Extract the (x, y) coordinate from the center of the cell holding the provided text.  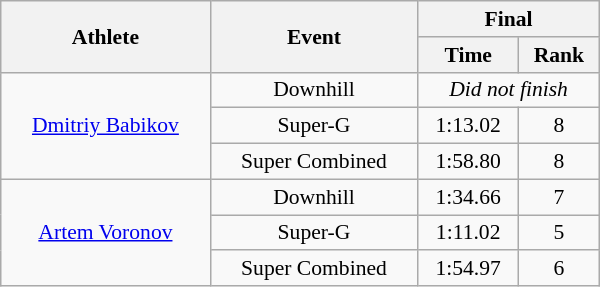
Athlete (106, 36)
Final (508, 19)
1:13.02 (468, 126)
1:34.66 (468, 197)
1:11.02 (468, 233)
6 (558, 269)
Rank (558, 55)
7 (558, 197)
Time (468, 55)
Dmitriy Babikov (106, 126)
Did not finish (508, 90)
1:58.80 (468, 162)
Artem Voronov (106, 232)
1:54.97 (468, 269)
5 (558, 233)
Event (314, 36)
